Provide the (x, y) coordinate of the cell's center where the given text is located.  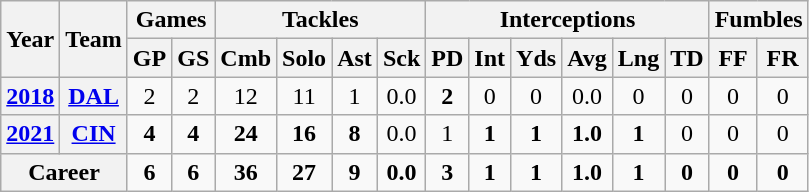
Avg (588, 58)
Sck (401, 58)
GS (194, 58)
FR (782, 58)
8 (355, 134)
DAL (94, 96)
Team (94, 39)
11 (304, 96)
36 (246, 172)
Year (30, 39)
Yds (536, 58)
Lng (638, 58)
Fumbles (758, 20)
3 (448, 172)
PD (448, 58)
Solo (304, 58)
16 (304, 134)
Ast (355, 58)
FF (733, 58)
Games (170, 20)
CIN (94, 134)
Career (64, 172)
12 (246, 96)
Cmb (246, 58)
24 (246, 134)
GP (149, 58)
TD (687, 58)
Tackles (320, 20)
2021 (30, 134)
27 (304, 172)
Int (490, 58)
9 (355, 172)
Interceptions (568, 20)
2018 (30, 96)
